Pinpoint the cell where the given text exists, returning its (X, Y) midpoint coordinate. 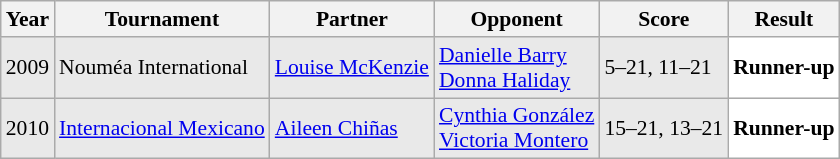
Cynthia González Victoria Montero (516, 128)
Year (28, 19)
Danielle Barry Donna Haliday (516, 68)
Tournament (162, 19)
Nouméa International (162, 68)
Opponent (516, 19)
Louise McKenzie (352, 68)
2010 (28, 128)
15–21, 13–21 (664, 128)
2009 (28, 68)
Score (664, 19)
Partner (352, 19)
Internacional Mexicano (162, 128)
Aileen Chiñas (352, 128)
5–21, 11–21 (664, 68)
Result (784, 19)
